Return the [X, Y] coordinate for the center point of the cell that contains the specified text.  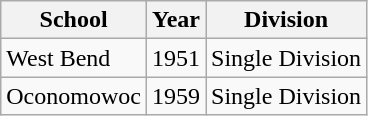
Year [176, 20]
1951 [176, 58]
Division [286, 20]
West Bend [74, 58]
School [74, 20]
1959 [176, 96]
Oconomowoc [74, 96]
